Return the [x, y] coordinate for the center point of the cell that contains the specified text.  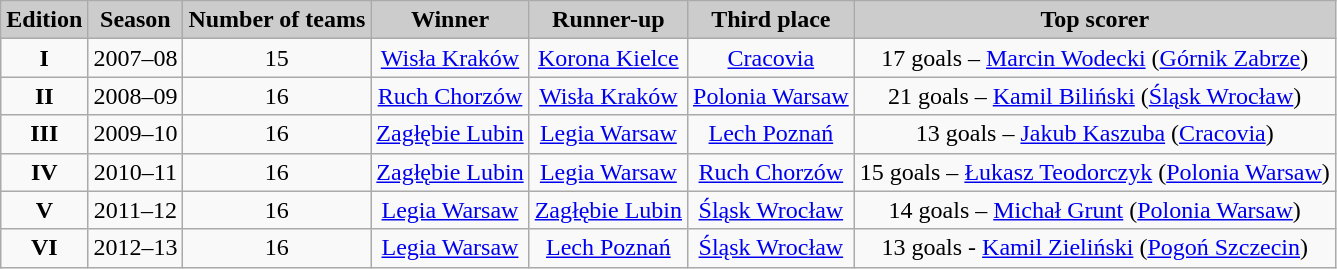
Winner [450, 20]
VI [44, 248]
I [44, 58]
17 goals – Marcin Wodecki (Górnik Zabrze) [1094, 58]
Season [136, 20]
21 goals – Kamil Biliński (Śląsk Wrocław) [1094, 96]
Korona Kielce [608, 58]
2007–08 [136, 58]
2010–11 [136, 172]
15 goals – Łukasz Teodorczyk (Polonia Warsaw) [1094, 172]
2009–10 [136, 134]
2008–09 [136, 96]
Runner-up [608, 20]
13 goals – Jakub Kaszuba (Cracovia) [1094, 134]
15 [277, 58]
Number of teams [277, 20]
Edition [44, 20]
14 goals – Michał Grunt (Polonia Warsaw) [1094, 210]
Polonia Warsaw [772, 96]
IV [44, 172]
2011–12 [136, 210]
13 goals - Kamil Zieliński (Pogoń Szczecin) [1094, 248]
III [44, 134]
V [44, 210]
Cracovia [772, 58]
Top scorer [1094, 20]
II [44, 96]
Third place [772, 20]
2012–13 [136, 248]
